Identify which cell holds the provided text, then report its [x, y] central coordinate. 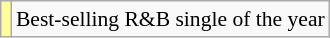
Best-selling R&B single of the year [170, 19]
